Find where the given text appears and provide that cell's center as [x, y] coordinate. 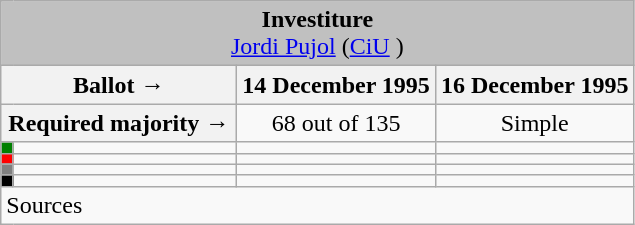
14 December 1995 [336, 85]
Required majority → [119, 123]
Simple [534, 123]
Ballot → [119, 85]
InvestitureJordi Pujol (CiU ) [318, 34]
68 out of 135 [336, 123]
16 December 1995 [534, 85]
Sources [318, 205]
